Provide the [X, Y] coordinate of the cell's center where the given text is located.  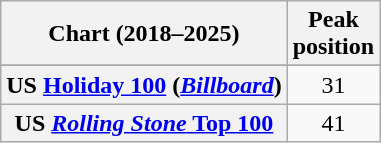
41 [333, 123]
US Holiday 100 (Billboard) [144, 85]
Peakposition [333, 34]
31 [333, 85]
US Rolling Stone Top 100 [144, 123]
Chart (2018–2025) [144, 34]
